Determine the [X, Y] coordinate at the center of the cell enclosing the given text.  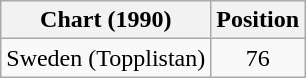
Sweden (Topplistan) [106, 58]
76 [258, 58]
Position [258, 20]
Chart (1990) [106, 20]
